Identify which cell holds the provided text, then report its [x, y] central coordinate. 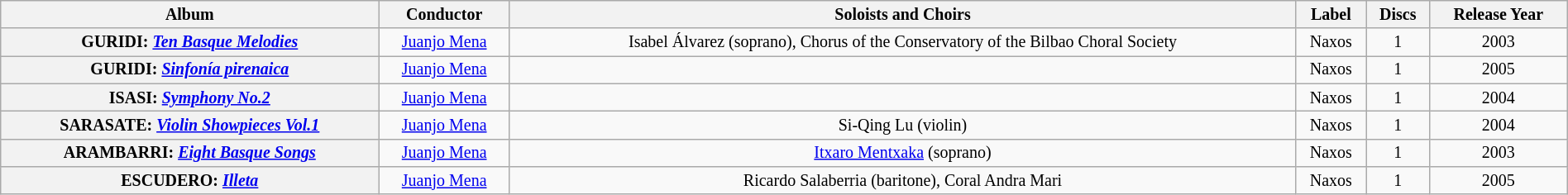
Discs [1398, 15]
ISASI: Symphony No.2 [190, 97]
Ricardo Salaberria (baritone), Coral Andra Mari [902, 180]
SARASATE: Violin Showpieces Vol.1 [190, 126]
Label [1331, 15]
Itxaro Mentxaka (soprano) [902, 152]
Isabel Álvarez (soprano), Chorus of the Conservatory of the Bilbao Choral Society [902, 43]
Album [190, 15]
ARAMBARRI: Eight Basque Songs [190, 152]
Release Year [1499, 15]
Conductor [445, 15]
Soloists and Choirs [902, 15]
GURIDI: Sinfonía pirenaica [190, 69]
ESCUDERO: Illeta [190, 180]
GURIDI: Ten Basque Melodies [190, 43]
Si-Qing Lu (violin) [902, 126]
